Locate the cell with the specified text and output its (X, Y) center coordinate. 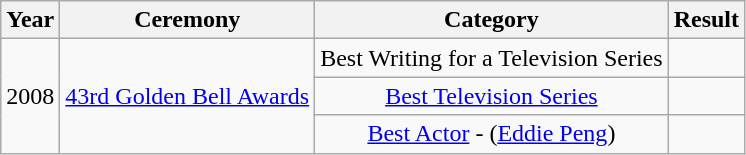
2008 (30, 96)
Best Writing for a Television Series (492, 58)
Year (30, 20)
Best Actor - (Eddie Peng) (492, 134)
Result (706, 20)
43rd Golden Bell Awards (188, 96)
Category (492, 20)
Best Television Series (492, 96)
Ceremony (188, 20)
